Return (x, y) of the center of cell containing provided text 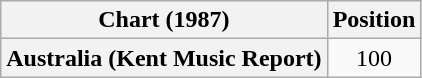
Australia (Kent Music Report) (164, 58)
100 (374, 58)
Chart (1987) (164, 20)
Position (374, 20)
